Scan for the cell matching the given text and deliver its (X, Y) coordinate at center. 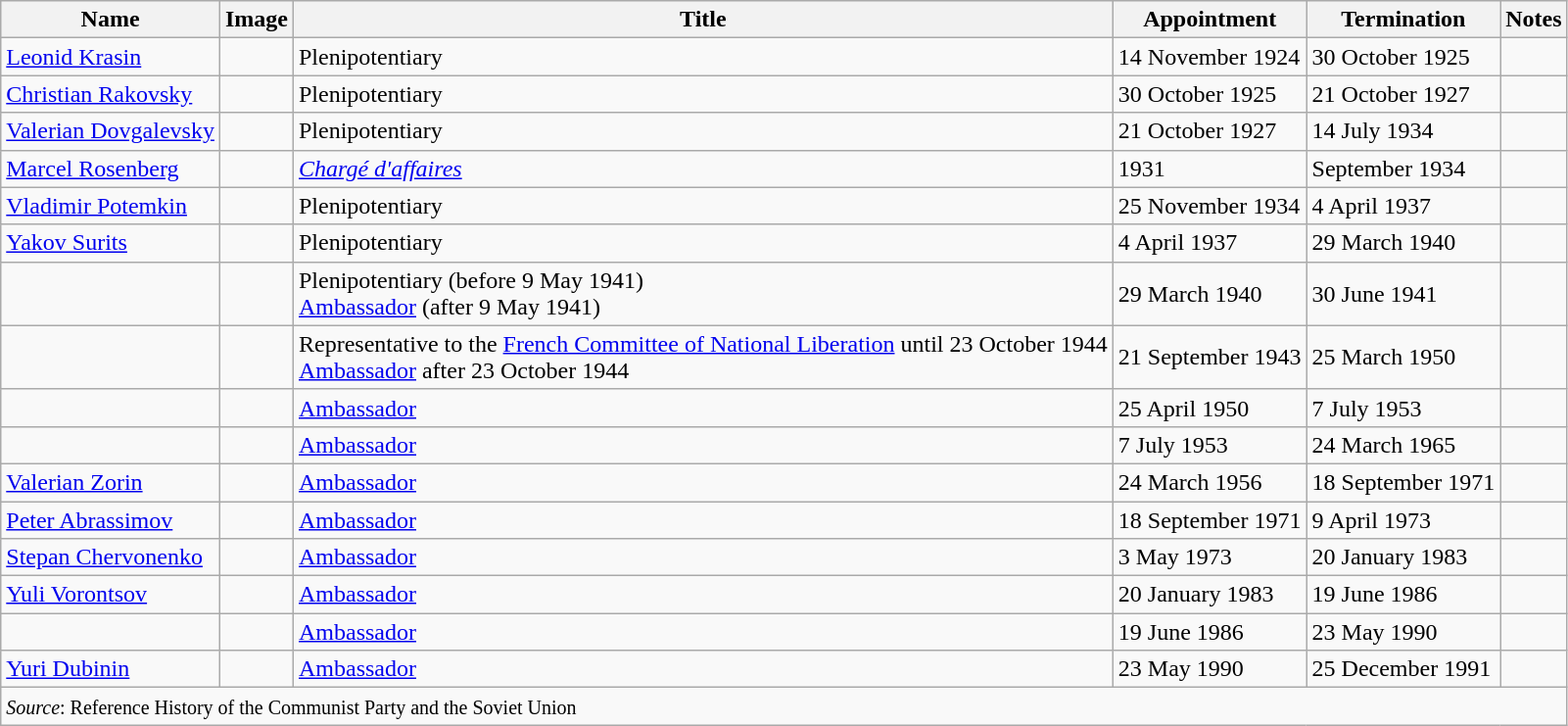
25 April 1950 (1210, 408)
Christian Rakovsky (111, 94)
25 March 1950 (1403, 357)
Yuli Vorontsov (111, 595)
Peter Abrassimov (111, 520)
24 March 1956 (1210, 482)
September 1934 (1403, 169)
25 December 1991 (1403, 669)
Title (703, 20)
9 April 1973 (1403, 520)
30 June 1941 (1403, 294)
25 November 1934 (1210, 206)
14 November 1924 (1210, 57)
Source: Reference History of the Communist Party and the Soviet Union (784, 706)
Chargé d'affaires (703, 169)
24 March 1965 (1403, 445)
Yakov Surits (111, 243)
3 May 1973 (1210, 557)
1931 (1210, 169)
Stepan Chervonenko (111, 557)
Notes (1534, 20)
Termination (1403, 20)
21 September 1943 (1210, 357)
Yuri Dubinin (111, 669)
Valerian Dovgalevsky (111, 131)
Leonid Krasin (111, 57)
Marcel Rosenberg (111, 169)
Appointment (1210, 20)
Vladimir Potemkin (111, 206)
14 July 1934 (1403, 131)
Valerian Zorin (111, 482)
Name (111, 20)
Plenipotentiary (before 9 May 1941)Ambassador (after 9 May 1941) (703, 294)
Representative to the French Committee of National Liberation until 23 October 1944Ambassador after 23 October 1944 (703, 357)
Image (257, 20)
